Pinpoint the cell where the given text exists, returning its [x, y] midpoint coordinate. 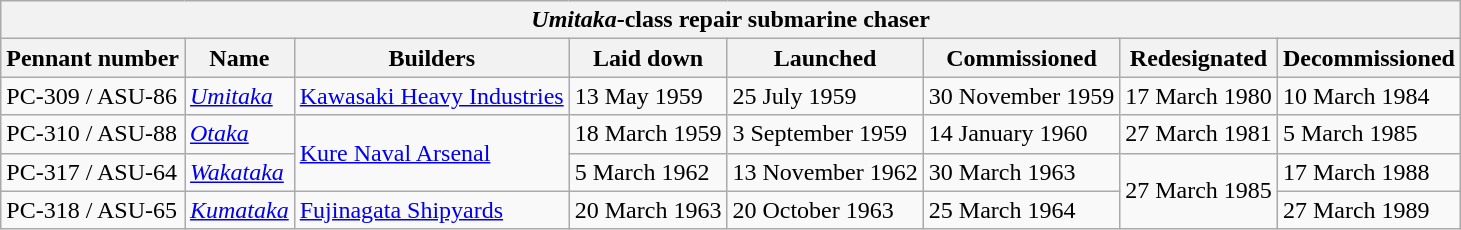
Umitaka [239, 96]
Builders [432, 58]
Redesignated [1199, 58]
Otaka [239, 134]
3 September 1959 [825, 134]
Laid down [648, 58]
13 November 1962 [825, 172]
25 July 1959 [825, 96]
PC-310 / ASU-88 [93, 134]
30 March 1963 [1021, 172]
18 March 1959 [648, 134]
27 March 1985 [1199, 191]
27 March 1981 [1199, 134]
Name [239, 58]
20 March 1963 [648, 210]
27 March 1989 [1368, 210]
30 November 1959 [1021, 96]
Launched [825, 58]
PC-317 / ASU-64 [93, 172]
10 March 1984 [1368, 96]
17 March 1988 [1368, 172]
25 March 1964 [1021, 210]
13 May 1959 [648, 96]
PC-309 / ASU-86 [93, 96]
14 January 1960 [1021, 134]
5 March 1962 [648, 172]
17 March 1980 [1199, 96]
Wakataka [239, 172]
Umitaka-class repair submarine chaser [731, 20]
Kure Naval Arsenal [432, 153]
5 March 1985 [1368, 134]
PC-318 / ASU-65 [93, 210]
Decommissioned [1368, 58]
Kawasaki Heavy Industries [432, 96]
Commissioned [1021, 58]
20 October 1963 [825, 210]
Kumataka [239, 210]
Pennant number [93, 58]
Fujinagata Shipyards [432, 210]
